For the text-containing cell, return its midpoint in [X, Y] coordinate format. 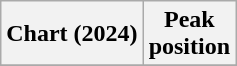
Peakposition [189, 34]
Chart (2024) [72, 34]
